Pinpoint the cell where the given text exists, returning its [x, y] midpoint coordinate. 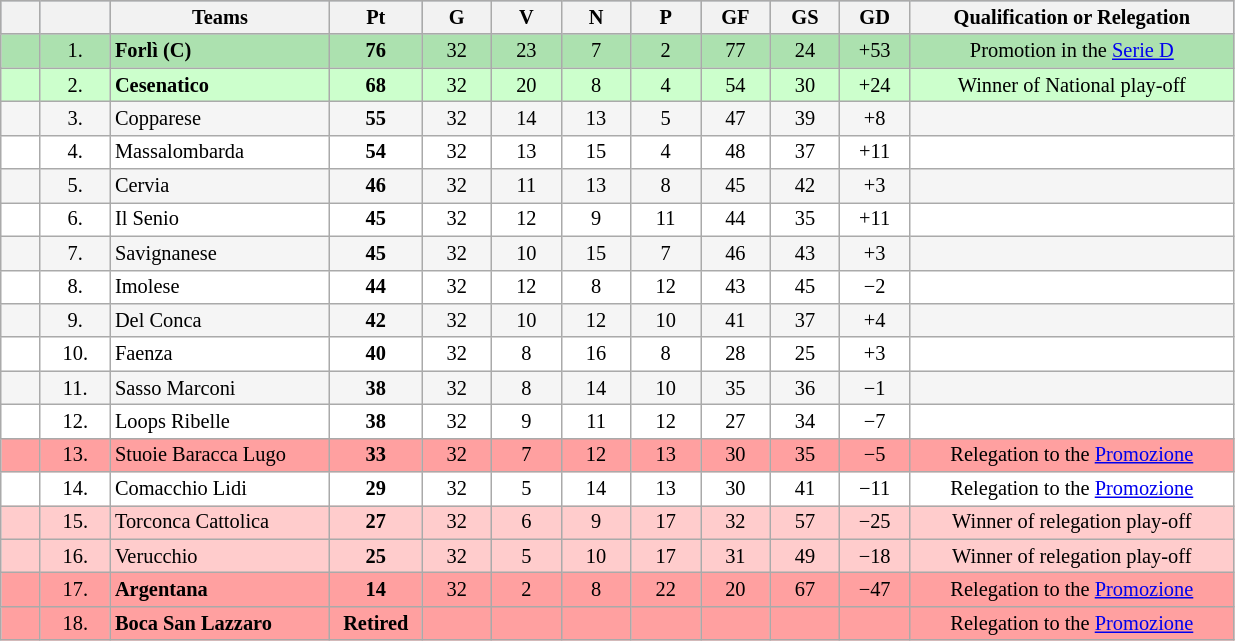
31 [735, 556]
−11 [875, 489]
29 [376, 489]
57 [805, 522]
11. [75, 388]
68 [376, 85]
−5 [875, 455]
17. [75, 589]
5. [75, 186]
Il Senio [220, 219]
16 [596, 354]
6 [527, 522]
−47 [875, 589]
77 [735, 51]
3. [75, 118]
2. [75, 85]
Boca San Lazzaro [220, 623]
−7 [875, 421]
Copparese [220, 118]
Teams [220, 17]
GF [735, 17]
+24 [875, 85]
−2 [875, 287]
16. [75, 556]
Comacchio Lidi [220, 489]
−1 [875, 388]
18. [75, 623]
Savignanese [220, 253]
Retired [376, 623]
GD [875, 17]
48 [735, 152]
V [527, 17]
+53 [875, 51]
GS [805, 17]
Cesenatico [220, 85]
1. [75, 51]
28 [735, 354]
7. [75, 253]
Massalombarda [220, 152]
G [457, 17]
23 [527, 51]
Torconca Cattolica [220, 522]
49 [805, 556]
47 [735, 118]
+8 [875, 118]
−18 [875, 556]
55 [376, 118]
Sasso Marconi [220, 388]
12. [75, 421]
14. [75, 489]
8. [75, 287]
15. [75, 522]
33 [376, 455]
Forlì (C) [220, 51]
Pt [376, 17]
−25 [875, 522]
P [666, 17]
Imolese [220, 287]
40 [376, 354]
10. [75, 354]
Cervia [220, 186]
76 [376, 51]
Promotion in the Serie D [1072, 51]
N [596, 17]
Winner of National play-off [1072, 85]
13. [75, 455]
Verucchio [220, 556]
39 [805, 118]
36 [805, 388]
Argentana [220, 589]
Del Conca [220, 320]
Qualification or Relegation [1072, 17]
34 [805, 421]
9. [75, 320]
+4 [875, 320]
4. [75, 152]
67 [805, 589]
Loops Ribelle [220, 421]
22 [666, 589]
6. [75, 219]
24 [805, 51]
Stuoie Baracca Lugo [220, 455]
Faenza [220, 354]
